From the cell containing the given text, extract its center point as [X, Y] coordinate. 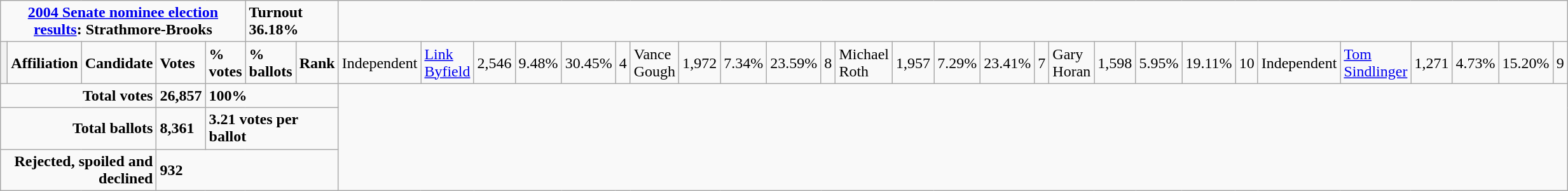
26,857 [181, 95]
7 [1042, 62]
8 [828, 62]
9.48% [538, 62]
Turnout 36.18% [292, 22]
10 [1246, 62]
1,271 [1432, 62]
Gary Horan [1072, 62]
1,957 [913, 62]
% votes [225, 62]
Tom Sindlinger [1376, 62]
30.45% [589, 62]
2,546 [495, 62]
8,361 [181, 129]
100% [272, 95]
Total votes [79, 95]
7.29% [958, 62]
23.41% [1007, 62]
4.73% [1475, 62]
932 [247, 169]
Candidate [119, 62]
Michael Roth [864, 62]
1,972 [699, 62]
7.34% [744, 62]
Vance Gough [654, 62]
19.11% [1209, 62]
23.59% [794, 62]
Rank [317, 62]
4 [623, 62]
5.95% [1159, 62]
Total ballots [79, 129]
3.21 votes per ballot [272, 129]
9 [1560, 62]
2004 Senate nominee election results: Strathmore-Brooks [123, 22]
% ballots [271, 62]
Affiliation [45, 62]
Rejected, spoiled and declined [79, 169]
Link Byfield [448, 62]
Votes [181, 62]
15.20% [1526, 62]
1,598 [1115, 62]
